Return the [X, Y] coordinate for the center point of the cell that contains the specified text.  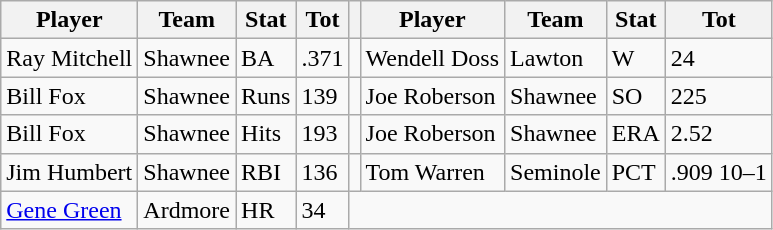
ERA [636, 134]
139 [322, 96]
24 [718, 58]
RBI [266, 172]
Wendell Doss [432, 58]
BA [266, 58]
225 [718, 96]
W [636, 58]
HR [266, 210]
Ray Mitchell [70, 58]
Hits [266, 134]
.371 [322, 58]
Runs [266, 96]
34 [322, 210]
Lawton [556, 58]
Gene Green [70, 210]
.909 10–1 [718, 172]
SO [636, 96]
136 [322, 172]
Seminole [556, 172]
Jim Humbert [70, 172]
PCT [636, 172]
Tom Warren [432, 172]
Ardmore [187, 210]
2.52 [718, 134]
193 [322, 134]
